Extract the (X, Y) coordinate from the center of the cell holding the provided text.  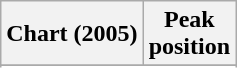
Peakposition (189, 34)
Chart (2005) (72, 34)
